Pinpoint the cell where the given text exists, returning its (X, Y) midpoint coordinate. 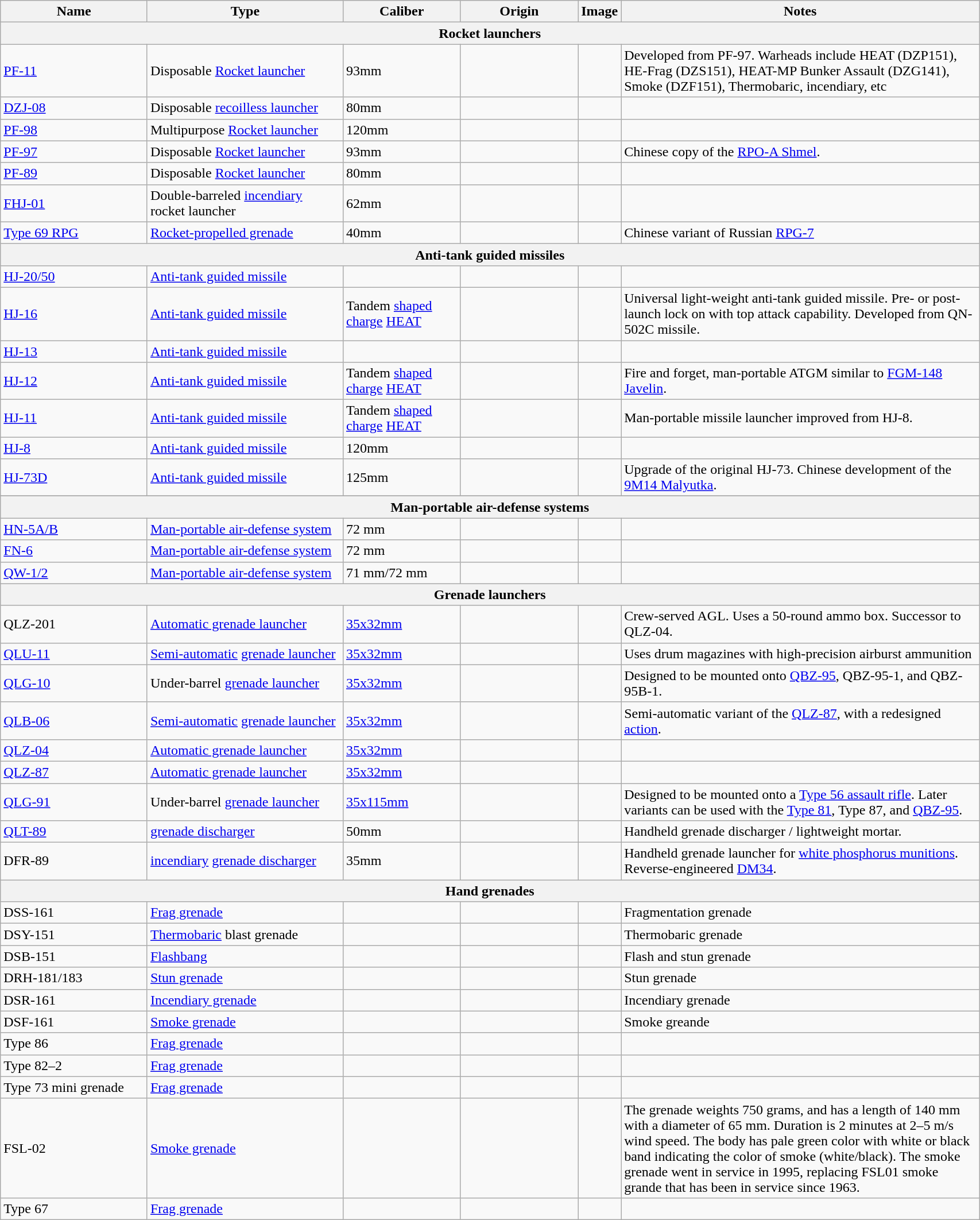
Type 86 (74, 1044)
Handheld grenade discharger / lightweight mortar. (800, 832)
FSL-02 (74, 1148)
PF-97 (74, 152)
HJ-13 (74, 351)
62mm (402, 203)
Uses drum magazines with high-precision airburst ammunition (800, 654)
Man-portable missile launcher improved from HJ-8. (800, 418)
HJ-16 (74, 314)
Fire and forget, man-portable ATGM similar to FGM-148 Javelin. (800, 381)
DSF-161 (74, 1022)
QW-1/2 (74, 573)
QLG-10 (74, 684)
HJ-11 (74, 418)
QLB-06 (74, 720)
Flash and stun grenade (800, 956)
Type 73 mini grenade (74, 1087)
QLZ-201 (74, 624)
Developed from PF-97. Warheads include HEAT (DZP151), HE-Frag (DZS151), HEAT-MP Bunker Assault (DZG141), Smoke (DZF151), Thermobaric, incendiary, etc (800, 71)
QLG-91 (74, 802)
Man-portable air-defense systems (490, 507)
Image (599, 11)
40mm (402, 233)
71 mm/72 mm (402, 573)
Universal light-weight anti-tank guided missile. Pre- or post-launch lock on with top attack capability. Developed from QN-502C missile. (800, 314)
HJ-20/50 (74, 276)
DFR-89 (74, 862)
35mm (402, 862)
Type (245, 11)
125mm (402, 478)
HN-5A/B (74, 529)
PF-11 (74, 71)
PF-98 (74, 130)
Grenade launchers (490, 594)
HJ-8 (74, 448)
Thermobaric grenade (800, 935)
grenade discharger (245, 832)
Semi-automatic variant of the QLZ-87, with a redesigned action. (800, 720)
QLT-89 (74, 832)
Flashbang (245, 956)
Crew-served AGL. Uses a 50-round ammo box. Successor to QLZ-04. (800, 624)
HJ-12 (74, 381)
Smoke greande (800, 1022)
Chinese copy of the RPO-A Shmel. (800, 152)
35x115mm (402, 802)
QLU-11 (74, 654)
DSR-161 (74, 1000)
incendiary grenade discharger (245, 862)
DSS-161 (74, 913)
PF-89 (74, 173)
Type 82–2 (74, 1065)
FN-6 (74, 551)
Hand grenades (490, 891)
Origin (519, 11)
Disposable recoilless launcher (245, 108)
Designed to be mounted onto a Type 56 assault rifle. Later variants can be used with the Type 81, Type 87, and QBZ-95. (800, 802)
Type 69 RPG (74, 233)
Type 67 (74, 1209)
Thermobaric blast grenade (245, 935)
DZJ-08 (74, 108)
Name (74, 11)
Handheld grenade launcher for white phosphorus munitions. Reverse-engineered DM34. (800, 862)
DSY-151 (74, 935)
Rocket-propelled grenade (245, 233)
QLZ-87 (74, 772)
DSB-151 (74, 956)
50mm (402, 832)
DRH-181/183 (74, 978)
Chinese variant of Russian RPG-7 (800, 233)
HJ-73D (74, 478)
Rocket launchers (490, 33)
Double-barreled incendiary rocket launcher (245, 203)
Notes (800, 11)
QLZ-04 (74, 750)
Caliber (402, 11)
Fragmentation grenade (800, 913)
Multipurpose Rocket launcher (245, 130)
Designed to be mounted onto QBZ-95, QBZ-95-1, and QBZ-95B-1. (800, 684)
Upgrade of the original HJ-73. Chinese development of the 9M14 Malyutka. (800, 478)
FHJ-01 (74, 203)
Anti-tank guided missiles (490, 254)
